Identify which cell holds the provided text, then report its [x, y] central coordinate. 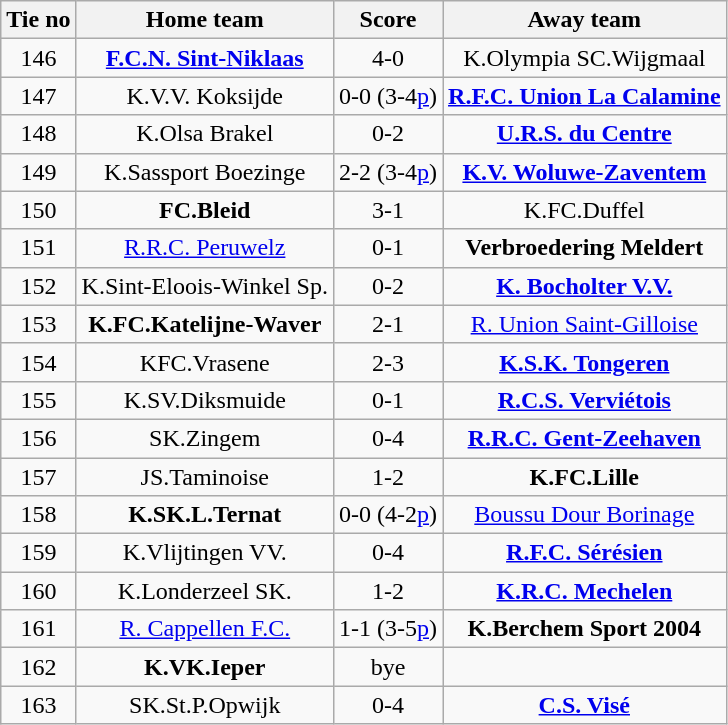
K.V.V. Koksijde [204, 96]
K.VK.Ieper [204, 667]
155 [38, 400]
148 [38, 134]
161 [38, 629]
K.FC.Lille [585, 477]
R.R.C. Peruwelz [204, 248]
154 [38, 362]
Verbroedering Meldert [585, 248]
159 [38, 553]
KFC.Vrasene [204, 362]
K. Bocholter V.V. [585, 286]
157 [38, 477]
R. Union Saint-Gilloise [585, 324]
K.Olympia SC.Wijgmaal [585, 58]
F.C.N. Sint-Niklaas [204, 58]
U.R.S. du Centre [585, 134]
K.FC.Duffel [585, 210]
R. Cappellen F.C. [204, 629]
K.SK.L.Ternat [204, 515]
156 [38, 438]
R.F.C. Sérésien [585, 553]
K.Londerzeel SK. [204, 591]
K.Sassport Boezinge [204, 172]
K.Vlijtingen VV. [204, 553]
FC.Bleid [204, 210]
149 [38, 172]
Tie no [38, 20]
K.R.C. Mechelen [585, 591]
153 [38, 324]
146 [38, 58]
162 [38, 667]
Score [388, 20]
K.Berchem Sport 2004 [585, 629]
160 [38, 591]
SK.St.P.Opwijk [204, 705]
Away team [585, 20]
C.S. Visé [585, 705]
Home team [204, 20]
163 [38, 705]
K.Sint-Eloois-Winkel Sp. [204, 286]
0-0 (3-4p) [388, 96]
K.S.K. Tongeren [585, 362]
3-1 [388, 210]
151 [38, 248]
R.C.S. Verviétois [585, 400]
JS.Taminoise [204, 477]
K.V. Woluwe-Zaventem [585, 172]
150 [38, 210]
2-1 [388, 324]
K.Olsa Brakel [204, 134]
K.SV.Diksmuide [204, 400]
2-2 (3-4p) [388, 172]
R.F.C. Union La Calamine [585, 96]
4-0 [388, 58]
152 [38, 286]
SK.Zingem [204, 438]
1-1 (3-5p) [388, 629]
147 [38, 96]
Boussu Dour Borinage [585, 515]
bye [388, 667]
K.FC.Katelijne-Waver [204, 324]
R.R.C. Gent-Zeehaven [585, 438]
158 [38, 515]
2-3 [388, 362]
0-0 (4-2p) [388, 515]
